Detect which cell encompasses the target text, then output its [X, Y] center coordinate. 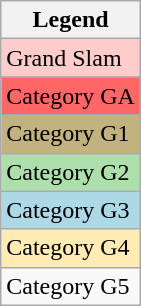
Category G1 [71, 134]
Category G5 [71, 286]
Category G2 [71, 172]
Category GA [71, 96]
Category G4 [71, 248]
Legend [71, 20]
Category G3 [71, 210]
Grand Slam [71, 58]
